Capture the cell that displays the provided text and extract its (x, y) central coordinate. 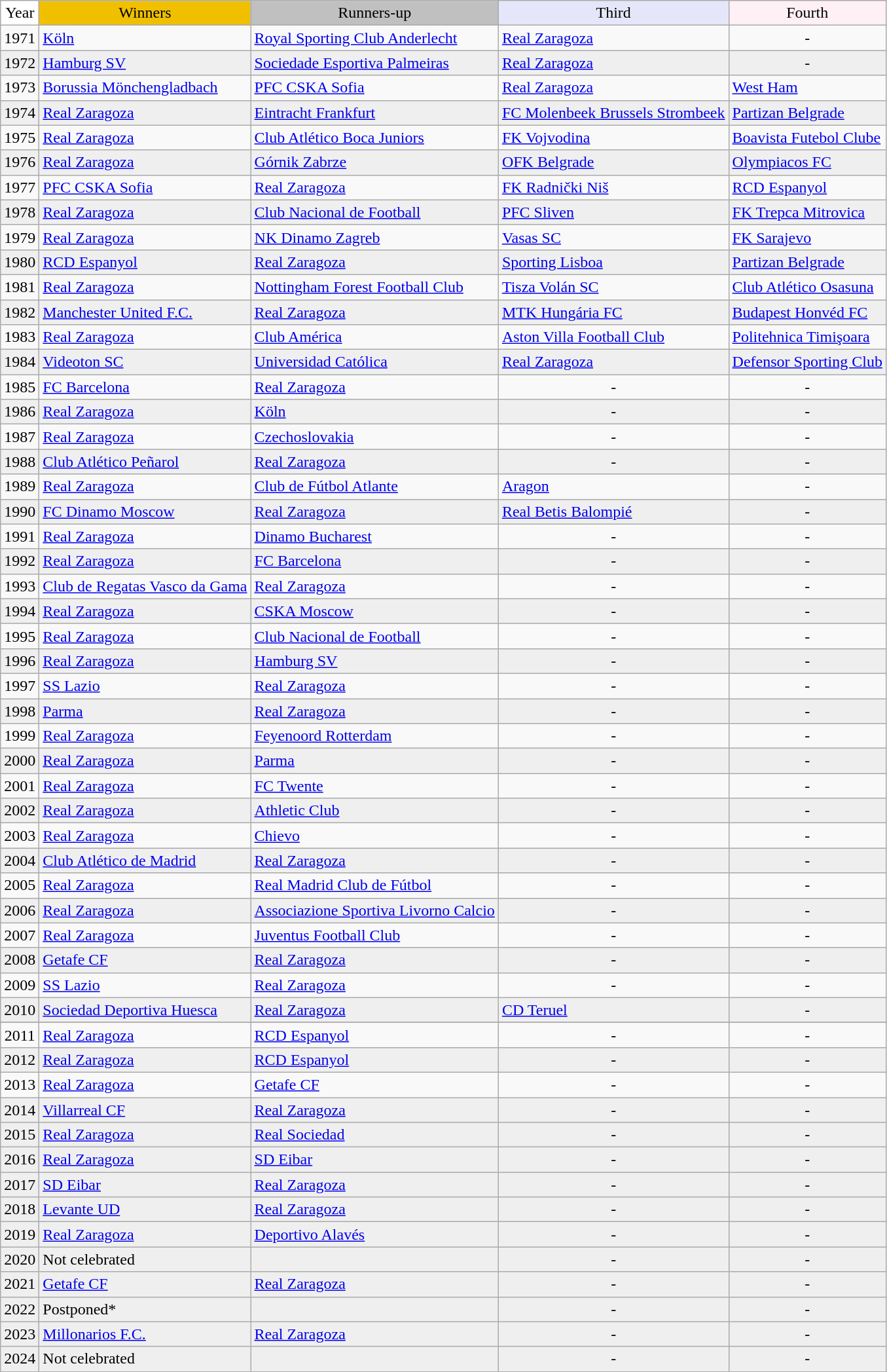
1996 (20, 661)
1981 (20, 287)
1989 (20, 487)
2023 (20, 1334)
Górnik Zabrze (374, 162)
Third (613, 13)
Club de Fútbol Atlante (374, 487)
2017 (20, 1185)
1992 (20, 561)
1976 (20, 162)
2019 (20, 1234)
2003 (20, 836)
FC Molenbeek Brussels Strombeek (613, 113)
Postponed* (145, 1309)
CSKA Moscow (374, 611)
FK Vojvodina (613, 138)
Dinamo Bucharest (374, 536)
OFK Belgrade (613, 162)
Millonarios F.C. (145, 1334)
2018 (20, 1210)
Athletic Club (374, 811)
Videoton SC (145, 362)
FK Trepca Mitrovica (807, 212)
2009 (20, 985)
Universidad Católica (374, 362)
Borussia Mönchengladbach (145, 88)
Year (20, 13)
Club Atlético Peñarol (145, 462)
1977 (20, 187)
1991 (20, 536)
2020 (20, 1259)
2007 (20, 935)
2013 (20, 1085)
Nottingham Forest Football Club (374, 287)
Olympiacos FC (807, 162)
Eintracht Frankfurt (374, 113)
1975 (20, 138)
2008 (20, 960)
Winners (145, 13)
1997 (20, 686)
2015 (20, 1135)
Club de Regatas Vasco da Gama (145, 586)
Real Madrid Club de Fútbol (374, 885)
PFC Sliven (613, 212)
FC Twente (374, 786)
1986 (20, 412)
2010 (20, 1010)
2016 (20, 1160)
NK Dinamo Zagreb (374, 237)
1974 (20, 113)
1972 (20, 63)
Real Sociedad (374, 1135)
2014 (20, 1110)
Politehnica Timişoara (807, 337)
Club Atlético Osasuna (807, 287)
1973 (20, 88)
2012 (20, 1060)
Real Betis Balompié (613, 511)
2022 (20, 1309)
2000 (20, 761)
1980 (20, 262)
Club América (374, 337)
2004 (20, 861)
2011 (20, 1035)
Fourth (807, 13)
1971 (20, 38)
Aragon (613, 487)
Aston Villa Football Club (613, 337)
Villarreal CF (145, 1110)
1998 (20, 711)
2021 (20, 1284)
Runners-up (374, 13)
2001 (20, 786)
FK Sarajevo (807, 237)
2024 (20, 1359)
1982 (20, 312)
Tisza Volán SC (613, 287)
1984 (20, 362)
Club Atlético de Madrid (145, 861)
Manchester United F.C. (145, 312)
2002 (20, 811)
Feyenoord Rotterdam (374, 736)
1988 (20, 462)
Club Atlético Boca Juniors (374, 138)
Deportivo Alavés (374, 1234)
Levante UD (145, 1210)
1994 (20, 611)
1999 (20, 736)
West Ham (807, 88)
1993 (20, 586)
FK Radnički Niš (613, 187)
CD Teruel (613, 1010)
Sociedade Esportiva Palmeiras (374, 63)
1979 (20, 237)
Juventus Football Club (374, 935)
1995 (20, 636)
2006 (20, 910)
1990 (20, 511)
Chievo (374, 836)
Budapest Honvéd FC (807, 312)
1987 (20, 437)
Vasas SC (613, 237)
1978 (20, 212)
Czechoslovakia (374, 437)
Royal Sporting Club Anderlecht (374, 38)
FC Dinamo Moscow (145, 511)
Associazione Sportiva Livorno Calcio (374, 910)
Sporting Lisboa (613, 262)
2005 (20, 885)
Sociedad Deportiva Huesca (145, 1010)
Defensor Sporting Club (807, 362)
1983 (20, 337)
MTK Hungária FC (613, 312)
Boavista Futebol Clube (807, 138)
1985 (20, 387)
